From the cell containing the given text, extract its center point as (X, Y) coordinate. 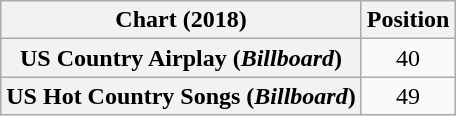
US Hot Country Songs (Billboard) (181, 96)
40 (408, 58)
US Country Airplay (Billboard) (181, 58)
49 (408, 96)
Chart (2018) (181, 20)
Position (408, 20)
